Detect which cell encompasses the target text, then output its (x, y) center coordinate. 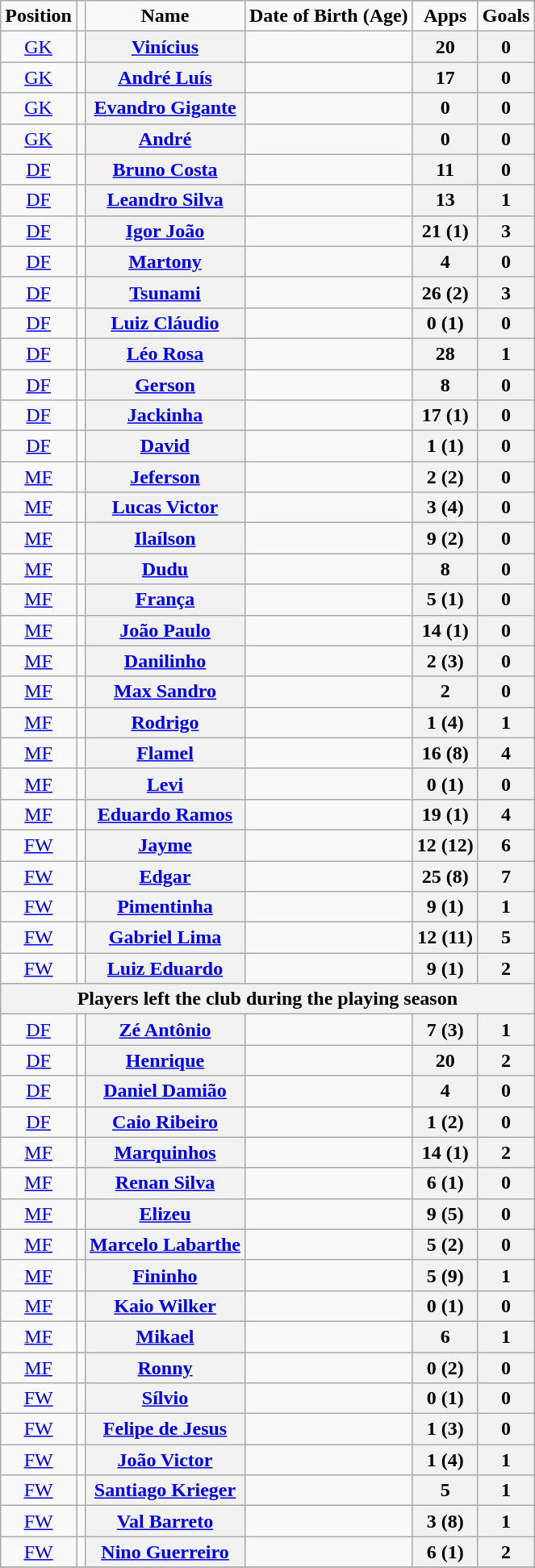
17 (445, 77)
Position (39, 16)
França (165, 600)
1 (1) (445, 446)
Dudu (165, 569)
3 (4) (445, 508)
Evandro Gigante (165, 108)
11 (445, 169)
Henrique (165, 1060)
Max Sandro (165, 692)
1 (2) (445, 1122)
Martony (165, 261)
Leandro Silva (165, 200)
Rodrigo (165, 722)
Date of Birth (Age) (328, 16)
Danilinho (165, 661)
Elizeu (165, 1214)
1 (3) (445, 1429)
Edgar (165, 876)
Luiz Cláudio (165, 323)
7 (3) (445, 1030)
Kaio Wilker (165, 1306)
Eduardo Ramos (165, 814)
7 (506, 876)
5 (1) (445, 600)
25 (8) (445, 876)
Apps (445, 16)
Name (165, 16)
Igor João (165, 231)
9 (5) (445, 1214)
Lucas Victor (165, 508)
Val Barreto (165, 1521)
David (165, 446)
5 (2) (445, 1244)
Santiago Krieger (165, 1491)
Goals (506, 16)
Sílvio (165, 1399)
16 (8) (445, 753)
Luiz Eduardo (165, 968)
Caio Ribeiro (165, 1122)
2 (2) (445, 477)
3 (8) (445, 1521)
Levi (165, 784)
Ronny (165, 1368)
João Victor (165, 1460)
Daniel Damião (165, 1091)
Bruno Costa (165, 169)
Nino Guerreiro (165, 1552)
Jackinha (165, 416)
Tsunami (165, 292)
12 (12) (445, 845)
Players left the club during the playing season (268, 999)
Gerson (165, 385)
Mikael (165, 1336)
Vinícius (165, 47)
17 (1) (445, 416)
9 (2) (445, 538)
19 (1) (445, 814)
0 (2) (445, 1368)
João Paulo (165, 630)
Jeferson (165, 477)
Marquinhos (165, 1152)
12 (11) (445, 938)
Fininho (165, 1275)
André Luís (165, 77)
2 (3) (445, 661)
28 (445, 353)
Zé Antônio (165, 1030)
Jayme (165, 845)
André (165, 139)
Léo Rosa (165, 353)
Flamel (165, 753)
Marcelo Labarthe (165, 1244)
13 (445, 200)
5 (9) (445, 1275)
Renan Silva (165, 1183)
21 (1) (445, 231)
Felipe de Jesus (165, 1429)
Pimentinha (165, 907)
Gabriel Lima (165, 938)
26 (2) (445, 292)
Ilaílson (165, 538)
